Capture the cell that displays the provided text and extract its [x, y] central coordinate. 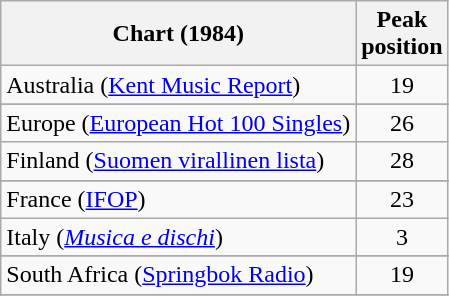
France (IFOP) [178, 199]
Chart (1984) [178, 34]
Finland (Suomen virallinen lista) [178, 161]
3 [402, 237]
26 [402, 123]
Peakposition [402, 34]
South Africa (Springbok Radio) [178, 275]
Europe (European Hot 100 Singles) [178, 123]
23 [402, 199]
Australia (Kent Music Report) [178, 85]
28 [402, 161]
Italy (Musica e dischi) [178, 237]
